Identify which cell holds the provided text, then report its (x, y) central coordinate. 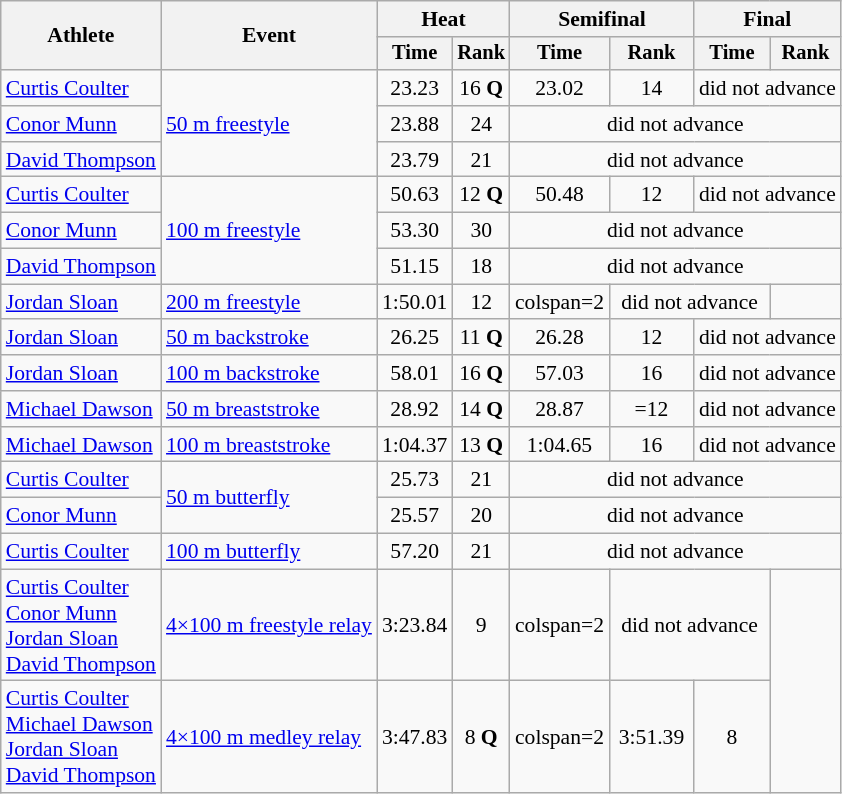
4×100 m freestyle relay (269, 625)
28.92 (414, 409)
14 (652, 88)
50 m butterfly (269, 498)
26.28 (560, 338)
100 m backstroke (269, 373)
=12 (652, 409)
50.63 (414, 195)
100 m breaststroke (269, 445)
100 m freestyle (269, 230)
12 Q (481, 195)
23.88 (414, 124)
1:50.01 (414, 302)
Athlete (81, 36)
8 Q (481, 737)
50 m backstroke (269, 338)
25.73 (414, 480)
30 (481, 231)
50.48 (560, 195)
57.03 (560, 373)
23.79 (414, 160)
Curtis CoulterConor MunnJordan SloanDavid Thompson (81, 625)
1:04.65 (560, 445)
23.02 (560, 88)
9 (481, 625)
24 (481, 124)
200 m freestyle (269, 302)
57.20 (414, 552)
Heat (444, 19)
3:23.84 (414, 625)
3:51.39 (652, 737)
Event (269, 36)
50 m freestyle (269, 124)
51.15 (414, 267)
Curtis CoulterMichael DawsonJordan SloanDavid Thompson (81, 737)
3:47.83 (414, 737)
100 m butterfly (269, 552)
4×100 m medley relay (269, 737)
18 (481, 267)
20 (481, 516)
Final (768, 19)
1:04.37 (414, 445)
58.01 (414, 373)
26.25 (414, 338)
Semifinal (602, 19)
53.30 (414, 231)
11 Q (481, 338)
13 Q (481, 445)
28.87 (560, 409)
14 Q (481, 409)
50 m breaststroke (269, 409)
25.57 (414, 516)
23.23 (414, 88)
8 (732, 737)
